Extract the [x, y] coordinate from the center of the cell holding the provided text.  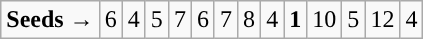
12 [382, 20]
8 [250, 20]
Seeds → [50, 20]
1 [296, 20]
10 [324, 20]
